Capture the cell that displays the provided text and extract its [X, Y] central coordinate. 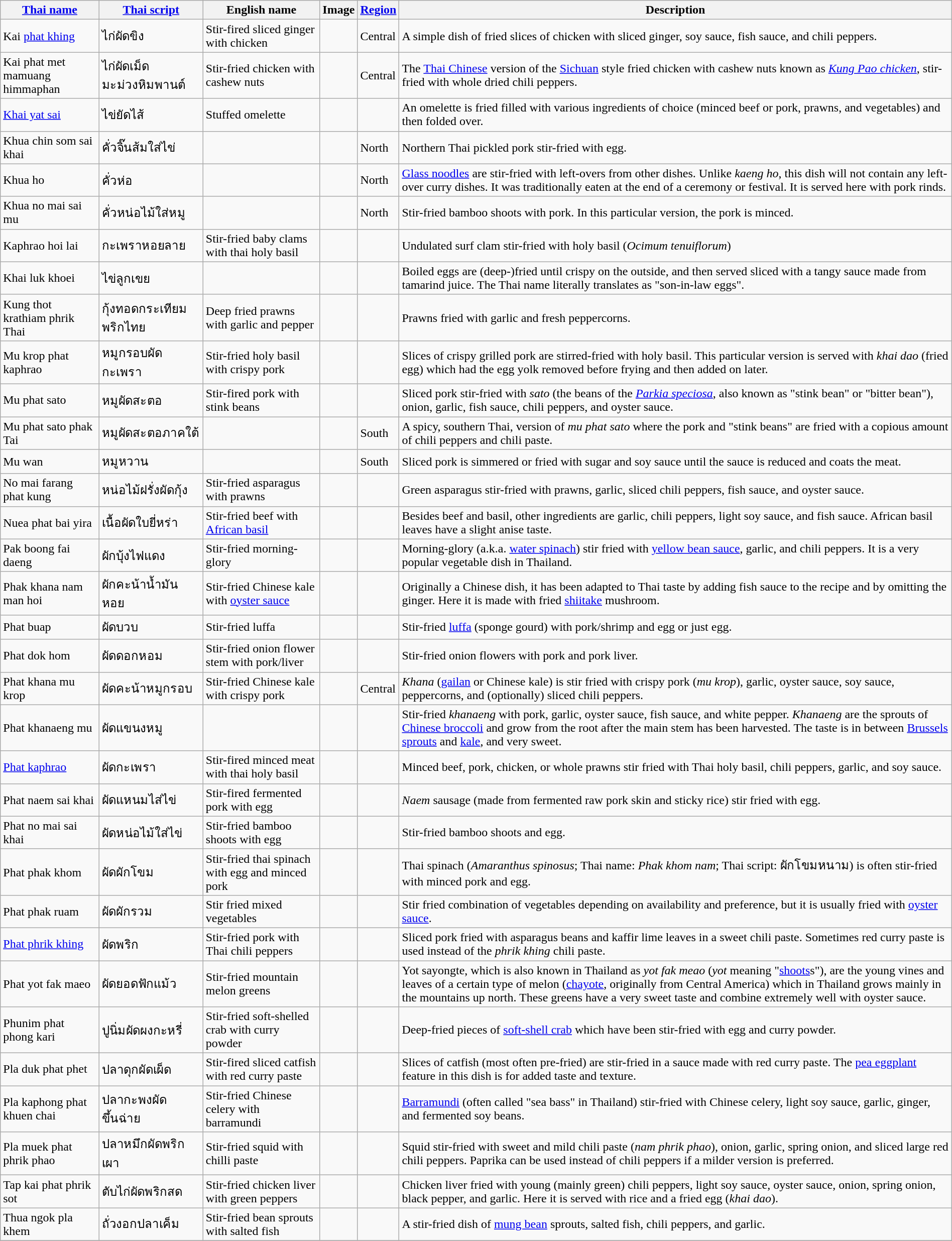
Pla duk phat phet [50, 1070]
Besides beef and basil, other ingredients are garlic, chili peppers, light soy sauce, and fish sauce. African basil leaves have a slight anise taste. [675, 522]
Stir-fried baby clams with thai holy basil [261, 245]
Green asparagus stir-fried with prawns, garlic, sliced chili peppers, fish sauce, and oyster sauce. [675, 490]
Phat khana mu krop [50, 688]
หมูผัดสะตอ [151, 400]
Stir-fried onion flowers with pork and pork liver. [675, 656]
Stir-fried thai spinach with egg and minced pork [261, 872]
Nuea phat bai yira [50, 522]
คั่วหน่อไม้ใส่หมู [151, 213]
Thai script [151, 10]
Naem sausage (made from fermented raw pork skin and sticky rice) stir fried with egg. [675, 800]
Undulated surf clam stir-fried with holy basil (Ocimum tenuiflorum) [675, 245]
ผัดบวบ [151, 627]
หมูหวาน [151, 462]
Region [379, 10]
ผัดยอดฟักแม้ว [151, 983]
Stir-fired sliced catfish with red curry paste [261, 1070]
Stir-fried bean sprouts with salted fish [261, 1224]
Thua ngok pla khem [50, 1224]
Stir-fired fermented pork with egg [261, 800]
Phat kaphrao [50, 767]
หมูผัดสะตอภาคใต้ [151, 433]
Phat yot fak maeo [50, 983]
Northern Thai pickled pork stir-fried with egg. [675, 148]
ผัดแหนมไส่ไข่ [151, 800]
Mu phat sato [50, 400]
A spicy, southern Thai, version of mu phat sato where the pork and "stink beans" are fried with a copious amount of chili peppers and chili paste. [675, 433]
Phat dok hom [50, 656]
Stir-fried squid with chilli paste [261, 1154]
Mu krop phat kaphrao [50, 362]
Phat phak khom [50, 872]
ปูนิ่มผัดผงกะหรี่ [151, 1030]
Morning-glory (a.k.a. water spinach) stir fried with yellow bean sauce, garlic, and chili peppers. It is a very popular vegetable dish in Thailand. [675, 555]
Kaphrao hoi lai [50, 245]
ปลาดุกผัดเผ็ด [151, 1070]
เนื้อผัดใบยี่หร่า [151, 522]
Stir-fried asparagus with prawns [261, 490]
ไก่ผัดขิง [151, 36]
หมูกรอบผัดกะเพรา [151, 362]
Phat khanaeng mu [50, 728]
Mu wan [50, 462]
Stir-fired minced meat with thai holy basil [261, 767]
Stir-fried bamboo shoots with egg [261, 833]
Khua chin som sai khai [50, 148]
Stuffed omelette [261, 115]
ผัดดอกหอม [151, 656]
ไข่ยัดไส้ [151, 115]
A stir-fried dish of mung bean sprouts, salted fish, chili peppers, and garlic. [675, 1224]
Phat phak ruam [50, 911]
Stir-fried chicken with cashew nuts [261, 75]
ผัดกะเพรา [151, 767]
Deep fried prawns with garlic and pepper [261, 317]
Thai spinach (Amaranthus spinosus; Thai name: Phak khom nam; Thai script: ผักโขมหนาม) is often stir-fried with minced pork and egg. [675, 872]
Kai phat khing [50, 36]
ผัดหน่อไม้ใส่ไข่ [151, 833]
Khai yat sai [50, 115]
Pla kaphong phat khuen chai [50, 1109]
Stir-fried Chinese kale with oyster sauce [261, 593]
Image [338, 10]
Deep-fried pieces of soft-shell crab which have been stir-fried with egg and curry powder. [675, 1030]
Stir-fried bamboo shoots with pork. In this particular version, the pork is minced. [675, 213]
Khua ho [50, 180]
ผัดผักรวม [151, 911]
Thai name [50, 10]
A simple dish of fried slices of chicken with sliced ginger, soy sauce, fish sauce, and chili peppers. [675, 36]
An omelette is fried filled with various ingredients of choice (minced beef or pork, prawns, and vegetables) and then folded over. [675, 115]
Barramundi (often called "sea bass" in Thailand) stir-fried with Chinese celery, light soy sauce, garlic, ginger, and fermented soy beans. [675, 1109]
ไก่ผัดเม็ดมะม่วงหิมพานต์ [151, 75]
Stir-fried chicken liver with green peppers [261, 1191]
ปลากะพงผัดขึ้นฉ่าย [151, 1109]
ผัดผักโขม [151, 872]
Stir-fired pork with stink beans [261, 400]
Pak boong fai daeng [50, 555]
Stir-fried mountain melon greens [261, 983]
ตับไก่ผัดพริกสด [151, 1191]
Khai luk khoei [50, 278]
Phunim phat phong kari [50, 1030]
Stir-fried Chinese kale with crispy pork [261, 688]
Stir-fried bamboo shoots and egg. [675, 833]
English name [261, 10]
Stir-fried luffa [261, 627]
Phat buap [50, 627]
Khua no mai sai mu [50, 213]
No mai farang phat kung [50, 490]
Stir-fired sliced ginger with chicken [261, 36]
Stir-fried pork with Thai chili peppers [261, 944]
ผัดคะน้าหมูกรอบ [151, 688]
Stir-fried morning-glory [261, 555]
Pla muek phat phrik phao [50, 1154]
Stir-fried luffa (sponge gourd) with pork/shrimp and egg or just egg. [675, 627]
Stir-fried beef with African basil [261, 522]
Phak khana nam man hoi [50, 593]
Stir fried mixed vegetables [261, 911]
Prawns fried with garlic and fresh peppercorns. [675, 317]
Stir-fried soft-shelled crab with curry powder [261, 1030]
ผักบุ้งไฟแดง [151, 555]
ผักคะน้าน้ำมันหอย [151, 593]
Minced beef, pork, chicken, or whole prawns stir fried with Thai holy basil, chili peppers, garlic, and soy sauce. [675, 767]
Phat naem sai khai [50, 800]
Tap kai phat phrik sot [50, 1191]
Mu phat sato phak Tai [50, 433]
ไข่ลูกเขย [151, 278]
The Thai Chinese version of the Sichuan style fried chicken with cashew nuts known as Kung Pao chicken, stir-fried with whole dried chili peppers. [675, 75]
Stir fried combination of vegetables depending on availability and preference, but it is usually fried with oyster sauce. [675, 911]
ปลาหมึกผัดพริกเผา [151, 1154]
คั่วห่อ [151, 180]
Kai phat met mamuang himmaphan [50, 75]
กะเพราหอยลาย [151, 245]
Description [675, 10]
Sliced pork is simmered or fried with sugar and soy sauce until the sauce is reduced and coats the meat. [675, 462]
กุ้งทอดกระเทียมพริกไทย [151, 317]
Stir-fried Chinese celery with barramundi [261, 1109]
Phat no mai sai khai [50, 833]
Stir-fried holy basil with crispy pork [261, 362]
คั่วจิ๊นส้มใส่ไข่ [151, 148]
Kung thot krathiam phrik Thai [50, 317]
ผัดแขนงหมู [151, 728]
หน่อไม้ฝรั่งผัดกุ้ง [151, 490]
Stir-fried onion flower stem with pork/liver [261, 656]
Phat phrik khing [50, 944]
ถั่วงอกปลาเค็ม [151, 1224]
ผัดพริก [151, 944]
